Search for the cell housing the specified text and yield its [x, y] center coordinate. 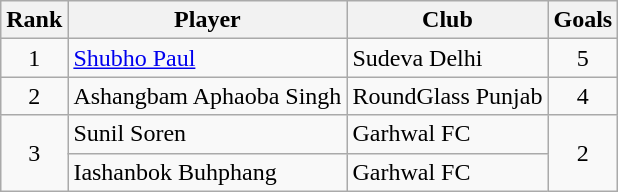
Ashangbam Aphaoba Singh [208, 96]
Shubho Paul [208, 58]
4 [583, 96]
Iashanbok Buhphang [208, 172]
RoundGlass Punjab [448, 96]
5 [583, 58]
Player [208, 20]
3 [34, 153]
Sudeva Delhi [448, 58]
Goals [583, 20]
Club [448, 20]
Rank [34, 20]
Sunil Soren [208, 134]
1 [34, 58]
